Pinpoint the cell where the given text exists, returning its [X, Y] midpoint coordinate. 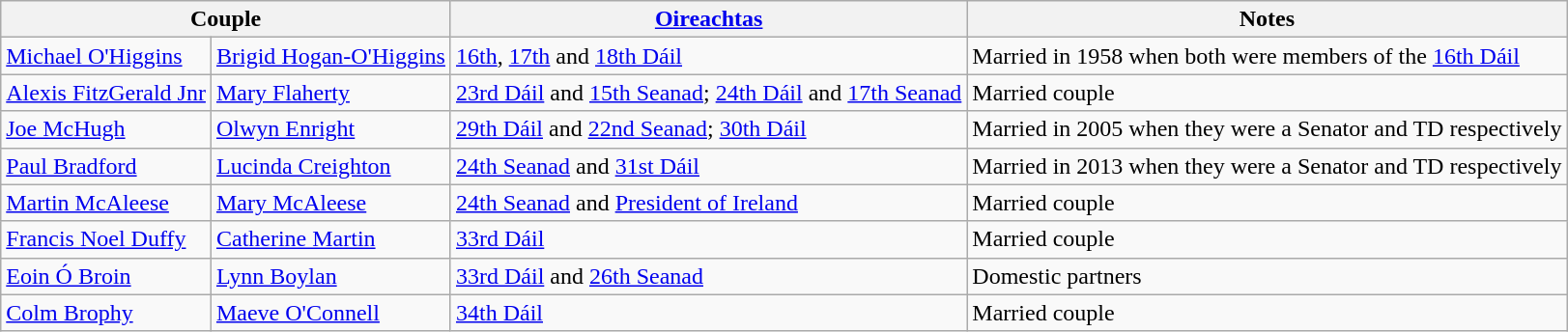
Mary Flaherty [330, 93]
16th, 17th and 18th Dáil [708, 56]
Mary McAleese [330, 203]
Couple [226, 19]
Notes [1268, 19]
Domestic partners [1268, 276]
24th Seanad and President of Ireland [708, 203]
33rd Dáil and 26th Seanad [708, 276]
Martin McAleese [106, 203]
Olwyn Enright [330, 129]
Catherine Martin [330, 239]
Oireachtas [708, 19]
Married in 2013 when they were a Senator and TD respectively [1268, 166]
Brigid Hogan-O'Higgins [330, 56]
Paul Bradford [106, 166]
Lynn Boylan [330, 276]
33rd Dáil [708, 239]
Eoin Ó Broin [106, 276]
29th Dáil and 22nd Seanad; 30th Dáil [708, 129]
Michael O'Higgins [106, 56]
Married in 2005 when they were a Senator and TD respectively [1268, 129]
Alexis FitzGerald Jnr [106, 93]
Joe McHugh [106, 129]
Married in 1958 when both were members of the 16th Dáil [1268, 56]
24th Seanad and 31st Dáil [708, 166]
Maeve O'Connell [330, 313]
34th Dáil [708, 313]
Lucinda Creighton [330, 166]
23rd Dáil and 15th Seanad; 24th Dáil and 17th Seanad [708, 93]
Francis Noel Duffy [106, 239]
Colm Brophy [106, 313]
